Find where the given text appears and provide that cell's center as [x, y] coordinate. 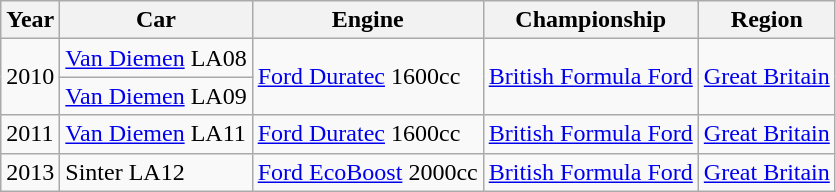
Van Diemen LA11 [156, 134]
Ford EcoBoost 2000cc [368, 172]
Van Diemen LA08 [156, 58]
2010 [30, 77]
2013 [30, 172]
Year [30, 20]
2011 [30, 134]
Engine [368, 20]
Sinter LA12 [156, 172]
Championship [590, 20]
Car [156, 20]
Van Diemen LA09 [156, 96]
Region [766, 20]
